Extract the (x, y) coordinate from the center of the cell holding the provided text.  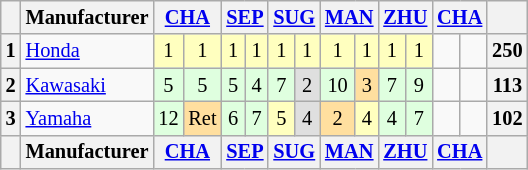
250 (507, 51)
Ret (202, 118)
113 (507, 85)
10 (338, 85)
102 (507, 118)
Kawasaki (88, 85)
Yamaha (88, 118)
6 (233, 118)
12 (168, 118)
9 (418, 85)
Honda (88, 51)
